From the cell containing the given text, extract its center point as [X, Y] coordinate. 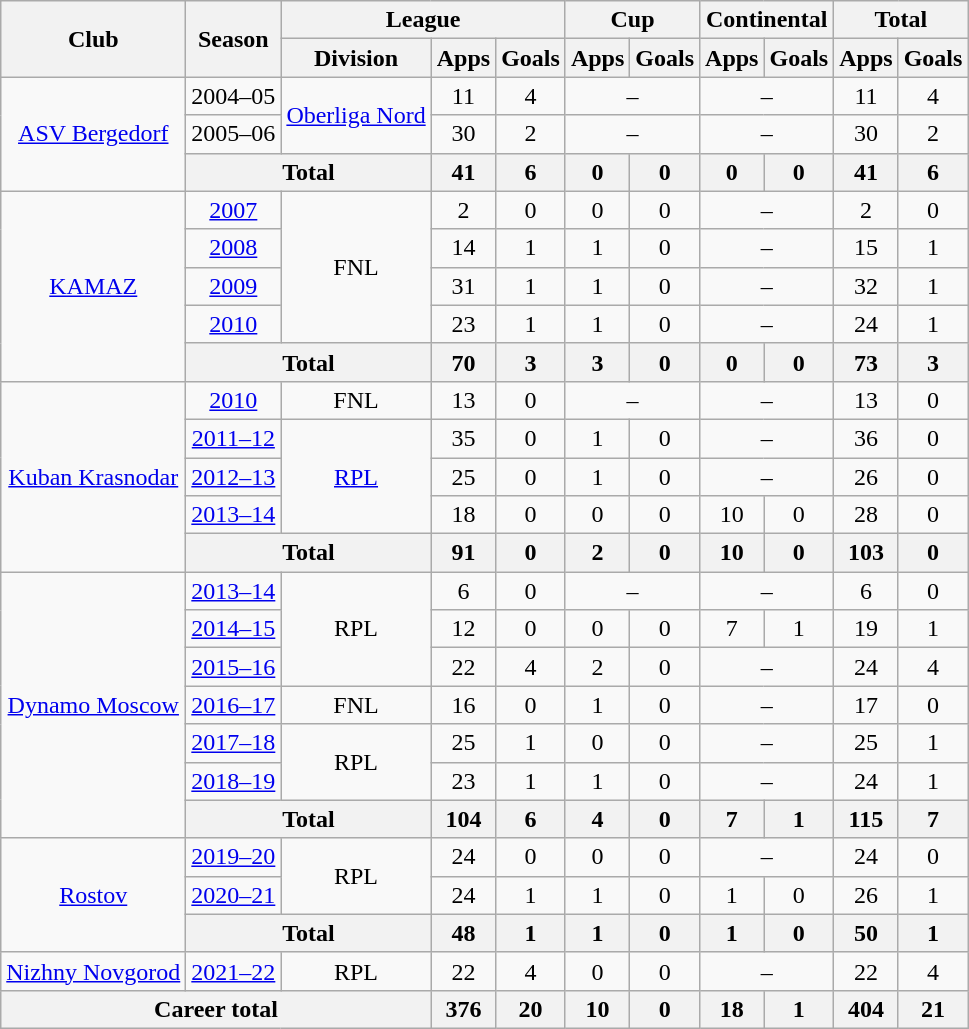
31 [463, 286]
48 [463, 933]
404 [866, 1009]
2020–21 [234, 895]
2005–06 [234, 134]
21 [933, 1009]
League [424, 20]
2018–19 [234, 781]
20 [531, 1009]
Club [94, 39]
103 [866, 553]
70 [463, 362]
Cup [632, 20]
Season [234, 39]
2016–17 [234, 705]
2017–18 [234, 743]
2019–20 [234, 857]
16 [463, 705]
15 [866, 248]
2012–13 [234, 477]
2007 [234, 210]
28 [866, 515]
19 [866, 629]
12 [463, 629]
2004–05 [234, 96]
35 [463, 438]
Kuban Krasnodar [94, 476]
Oberliga Nord [356, 115]
376 [463, 1009]
14 [463, 248]
Division [356, 58]
Dynamo Moscow [94, 705]
2011–12 [234, 438]
Nizhny Novgorod [94, 971]
115 [866, 819]
Career total [216, 1009]
Rostov [94, 895]
KAMAZ [94, 286]
2014–15 [234, 629]
91 [463, 553]
ASV Bergedorf [94, 134]
2008 [234, 248]
2015–16 [234, 667]
32 [866, 286]
17 [866, 705]
73 [866, 362]
104 [463, 819]
36 [866, 438]
50 [866, 933]
2021–22 [234, 971]
Continental [767, 20]
2009 [234, 286]
